Scan for the cell matching the given text and deliver its [x, y] coordinate at center. 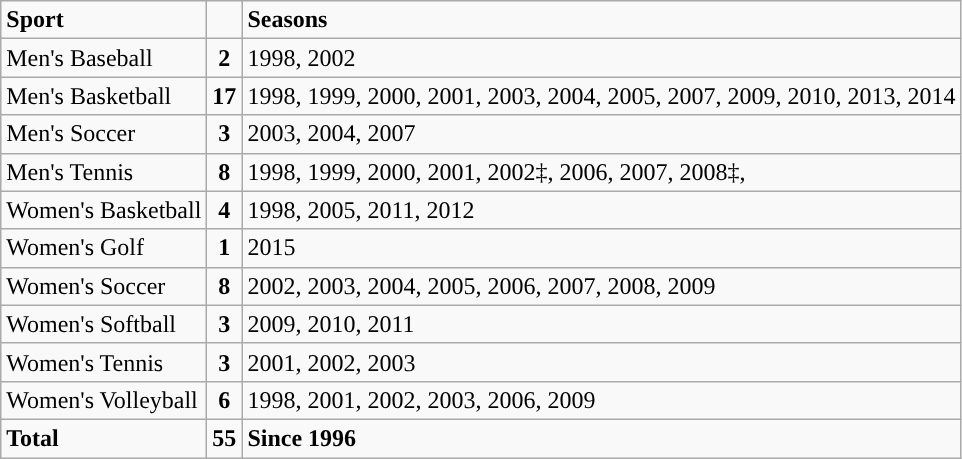
Women's Golf [104, 248]
2002, 2003, 2004, 2005, 2006, 2007, 2008, 2009 [602, 286]
1998, 1999, 2000, 2001, 2003, 2004, 2005, 2007, 2009, 2010, 2013, 2014 [602, 96]
Men's Baseball [104, 58]
Total [104, 438]
1998, 1999, 2000, 2001, 2002‡, 2006, 2007, 2008‡, [602, 172]
Sport [104, 20]
4 [224, 210]
1 [224, 248]
Seasons [602, 20]
6 [224, 400]
17 [224, 96]
2015 [602, 248]
1998, 2002 [602, 58]
2009, 2010, 2011 [602, 324]
Men's Tennis [104, 172]
2003, 2004, 2007 [602, 134]
Men's Basketball [104, 96]
Men's Soccer [104, 134]
1998, 2001, 2002, 2003, 2006, 2009 [602, 400]
Since 1996 [602, 438]
Women's Basketball [104, 210]
Women's Volleyball [104, 400]
Women's Tennis [104, 362]
Women's Softball [104, 324]
1998, 2005, 2011, 2012 [602, 210]
2 [224, 58]
2001, 2002, 2003 [602, 362]
Women's Soccer [104, 286]
55 [224, 438]
